Capture the cell that displays the provided text and extract its [X, Y] central coordinate. 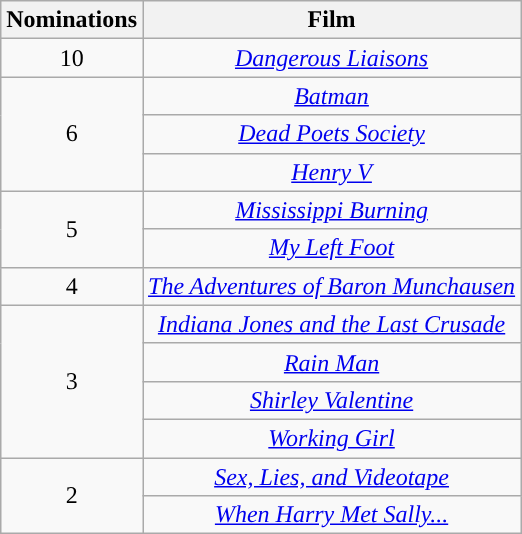
5 [72, 229]
My Left Foot [331, 248]
10 [72, 58]
Dangerous Liaisons [331, 58]
Indiana Jones and the Last Crusade [331, 324]
3 [72, 381]
The Adventures of Baron Munchausen [331, 286]
Nominations [72, 20]
Henry V [331, 172]
Shirley Valentine [331, 400]
Dead Poets Society [331, 134]
4 [72, 286]
Mississippi Burning [331, 210]
Rain Man [331, 362]
When Harry Met Sally... [331, 515]
6 [72, 134]
2 [72, 496]
Batman [331, 96]
Working Girl [331, 438]
Film [331, 20]
Sex, Lies, and Videotape [331, 477]
